Locate the cell with the specified text and output its (X, Y) center coordinate. 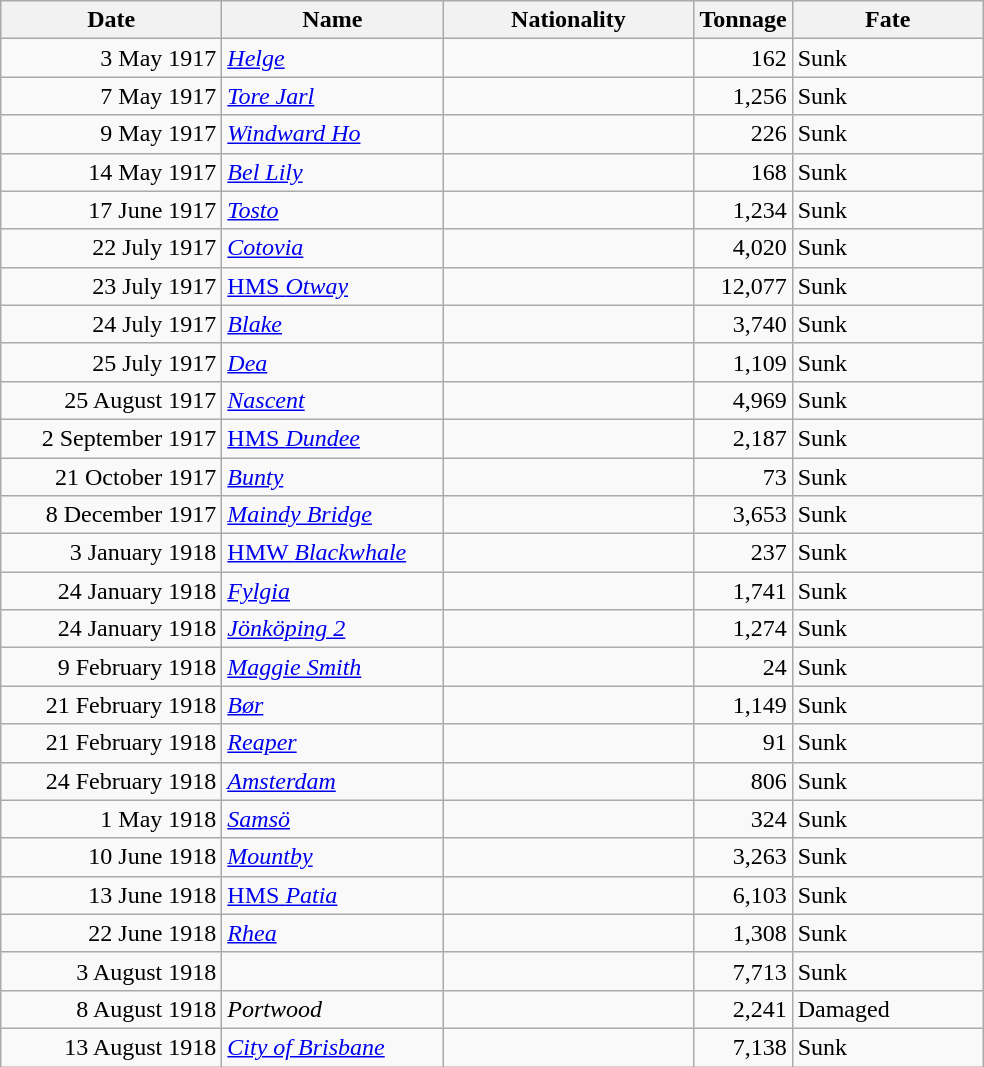
Bør (332, 705)
8 December 1917 (112, 515)
168 (743, 172)
Fate (888, 20)
Damaged (888, 1009)
3,740 (743, 324)
Bel Lily (332, 172)
1,741 (743, 591)
Jönköping 2 (332, 629)
162 (743, 58)
1,256 (743, 96)
Rhea (332, 933)
6,103 (743, 895)
Bunty (332, 477)
4,020 (743, 248)
Samsö (332, 819)
12,077 (743, 286)
3,653 (743, 515)
2,187 (743, 438)
2 September 1917 (112, 438)
Amsterdam (332, 781)
1,149 (743, 705)
8 August 1918 (112, 1009)
23 July 1917 (112, 286)
HMW Blackwhale (332, 553)
237 (743, 553)
Mountby (332, 857)
14 May 1917 (112, 172)
Tore Jarl (332, 96)
806 (743, 781)
7,138 (743, 1047)
73 (743, 477)
1,234 (743, 210)
Cotovia (332, 248)
25 August 1917 (112, 400)
Reaper (332, 743)
Name (332, 20)
Nascent (332, 400)
3 May 1917 (112, 58)
24 February 1918 (112, 781)
91 (743, 743)
3 August 1918 (112, 971)
Date (112, 20)
Tonnage (743, 20)
22 June 1918 (112, 933)
13 June 1918 (112, 895)
HMS Patia (332, 895)
HMS Dundee (332, 438)
3 January 1918 (112, 553)
9 February 1918 (112, 667)
Tosto (332, 210)
21 October 1917 (112, 477)
24 July 1917 (112, 324)
1,109 (743, 362)
2,241 (743, 1009)
1,308 (743, 933)
22 July 1917 (112, 248)
24 (743, 667)
226 (743, 134)
Portwood (332, 1009)
7,713 (743, 971)
Nationality (568, 20)
7 May 1917 (112, 96)
Maindy Bridge (332, 515)
Helge (332, 58)
13 August 1918 (112, 1047)
9 May 1917 (112, 134)
Windward Ho (332, 134)
1 May 1918 (112, 819)
Maggie Smith (332, 667)
Dea (332, 362)
Fylgia (332, 591)
17 June 1917 (112, 210)
1,274 (743, 629)
10 June 1918 (112, 857)
City of Brisbane (332, 1047)
324 (743, 819)
3,263 (743, 857)
4,969 (743, 400)
25 July 1917 (112, 362)
Blake (332, 324)
HMS Otway (332, 286)
